Extract the (x, y) coordinate from the center of the cell holding the provided text.  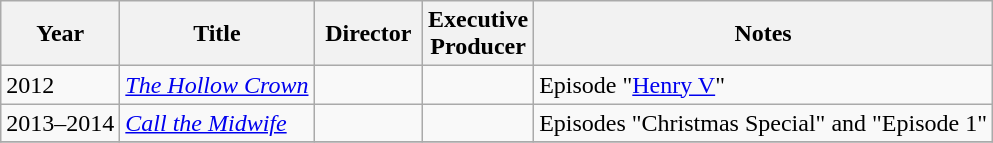
2012 (60, 85)
Episodes "Christmas Special" and "Episode 1" (764, 123)
2013–2014 (60, 123)
Notes (764, 34)
Director (368, 34)
ExecutiveProducer (478, 34)
Call the Midwife (217, 123)
Episode "Henry V" (764, 85)
The Hollow Crown (217, 85)
Title (217, 34)
Year (60, 34)
